Capture the cell that displays the provided text and extract its (x, y) central coordinate. 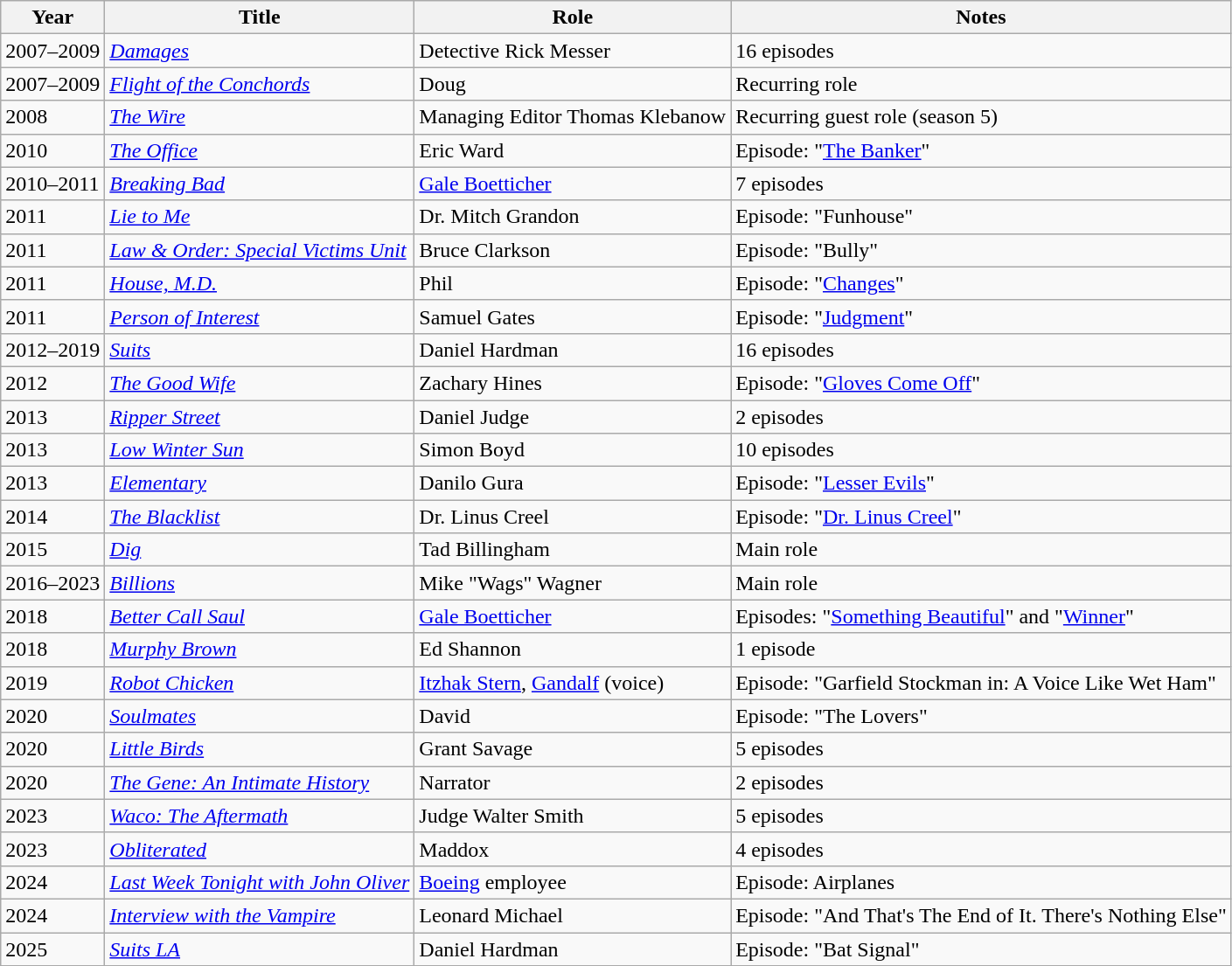
Soulmates (260, 716)
Detective Rick Messer (573, 51)
Elementary (260, 483)
Dr. Linus Creel (573, 517)
Episode: "Judgment" (981, 316)
Simon Boyd (573, 450)
Managing Editor Thomas Klebanow (573, 117)
Episode: "Changes" (981, 283)
Boeing employee (573, 882)
Breaking Bad (260, 184)
Episode: "Bully" (981, 250)
1 episode (981, 650)
Episode: Airplanes (981, 882)
Suits LA (260, 949)
Better Call Saul (260, 616)
Episode: "Bat Signal" (981, 949)
Zachary Hines (573, 383)
Recurring role (981, 84)
Danilo Gura (573, 483)
Obliterated (260, 849)
2015 (52, 550)
Billions (260, 583)
Low Winter Sun (260, 450)
Tad Billingham (573, 550)
House, M.D. (260, 283)
Episode: "The Lovers" (981, 716)
Title (260, 17)
The Blacklist (260, 517)
2016–2023 (52, 583)
Episode: "Gloves Come Off" (981, 383)
2008 (52, 117)
Ed Shannon (573, 650)
10 episodes (981, 450)
Mike "Wags" Wagner (573, 583)
Episode: "Dr. Linus Creel" (981, 517)
Flight of the Conchords (260, 84)
Role (573, 17)
Grant Savage (573, 749)
2012 (52, 383)
The Gene: An Intimate History (260, 782)
Robot Chicken (260, 683)
Waco: The Aftermath (260, 816)
Phil (573, 283)
Notes (981, 17)
Dr. Mitch Grandon (573, 217)
Last Week Tonight with John Oliver (260, 882)
Daniel Judge (573, 417)
Episode: "The Banker" (981, 150)
Eric Ward (573, 150)
Ripper Street (260, 417)
Episode: "Garfield Stockman in: A Voice Like Wet Ham" (981, 683)
Samuel Gates (573, 316)
4 episodes (981, 849)
Maddox (573, 849)
Episode: "And That's The End of It. There's Nothing Else" (981, 915)
Lie to Me (260, 217)
Murphy Brown (260, 650)
2012–2019 (52, 350)
2010 (52, 150)
2025 (52, 949)
2010–2011 (52, 184)
2019 (52, 683)
2014 (52, 517)
Itzhak Stern, Gandalf (voice) (573, 683)
Recurring guest role (season 5) (981, 117)
Damages (260, 51)
The Wire (260, 117)
Suits (260, 350)
Little Birds (260, 749)
Doug (573, 84)
Bruce Clarkson (573, 250)
Narrator (573, 782)
Episode: "Funhouse" (981, 217)
David (573, 716)
The Good Wife (260, 383)
Person of Interest (260, 316)
Episodes: "Something Beautiful" and "Winner" (981, 616)
Law & Order: Special Victims Unit (260, 250)
Judge Walter Smith (573, 816)
Year (52, 17)
Leonard Michael (573, 915)
7 episodes (981, 184)
Episode: "Lesser Evils" (981, 483)
The Office (260, 150)
Dig (260, 550)
Interview with the Vampire (260, 915)
